Detect which cell encompasses the target text, then output its (x, y) center coordinate. 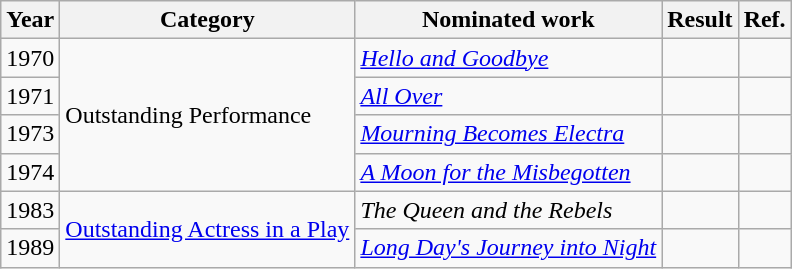
1974 (30, 172)
Mourning Becomes Electra (508, 134)
Nominated work (508, 20)
1983 (30, 210)
1971 (30, 96)
Category (208, 20)
1970 (30, 58)
1989 (30, 248)
Year (30, 20)
The Queen and the Rebels (508, 210)
A Moon for the Misbegotten (508, 172)
Outstanding Performance (208, 115)
Result (700, 20)
Outstanding Actress in a Play (208, 229)
Ref. (764, 20)
Long Day's Journey into Night (508, 248)
1973 (30, 134)
All Over (508, 96)
Hello and Goodbye (508, 58)
